Determine the [X, Y] coordinate at the center of the cell enclosing the given text.  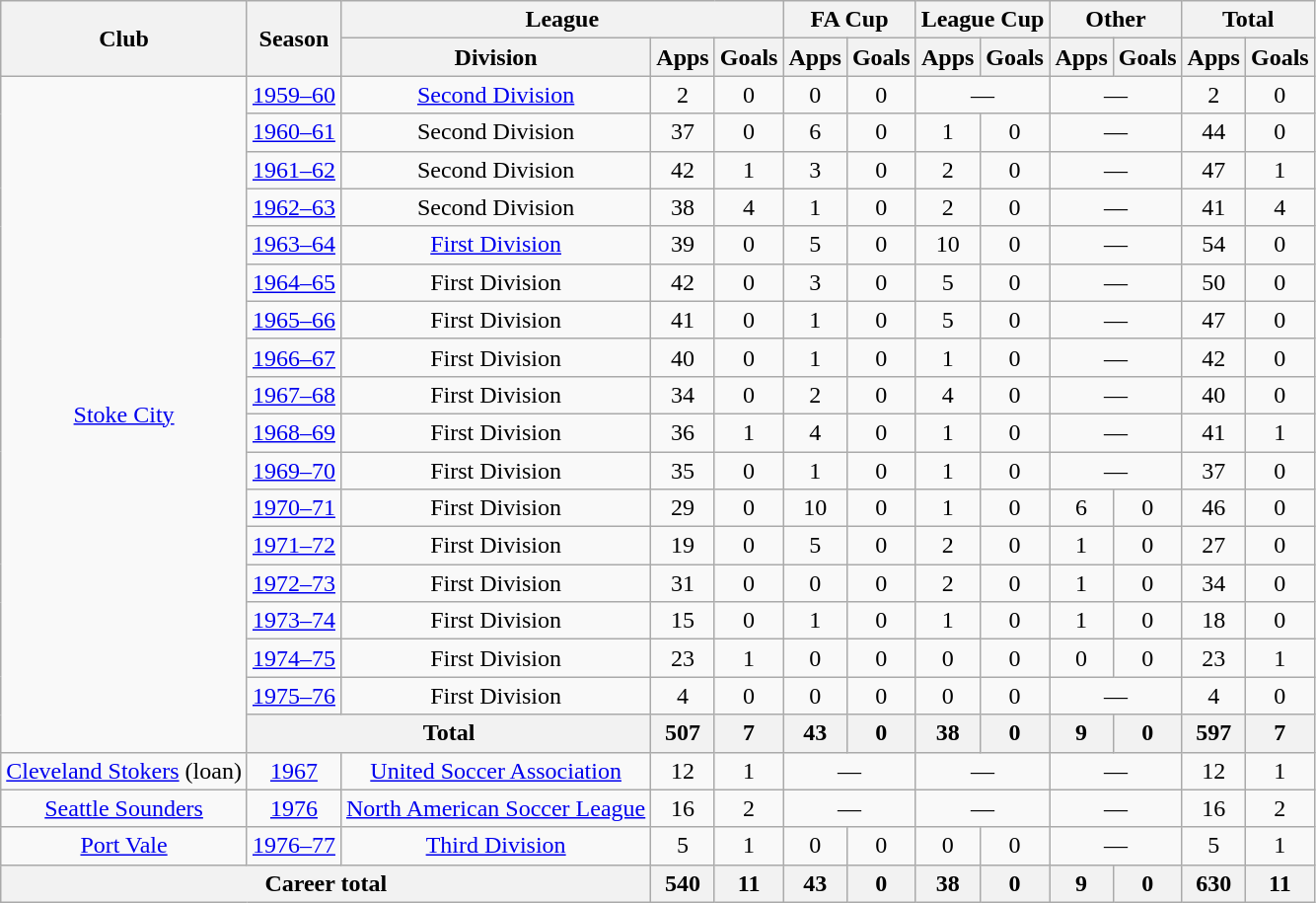
Cleveland Stokers (loan) [124, 771]
1970–71 [294, 508]
Seattle Sounders [124, 808]
1963–64 [294, 245]
540 [683, 883]
31 [683, 583]
Season [294, 38]
League [561, 20]
1976–77 [294, 846]
League Cup [983, 20]
1976 [294, 808]
1960–61 [294, 132]
1971–72 [294, 546]
Club [124, 38]
39 [683, 245]
35 [683, 471]
1962–63 [294, 207]
44 [1213, 132]
1959–60 [294, 95]
1966–67 [294, 357]
18 [1213, 621]
1973–74 [294, 621]
507 [683, 733]
1961–62 [294, 170]
FA Cup [849, 20]
54 [1213, 245]
597 [1213, 733]
1975–76 [294, 696]
1967–68 [294, 395]
1965–66 [294, 320]
United Soccer Association [495, 771]
19 [683, 546]
46 [1213, 508]
50 [1213, 282]
1974–75 [294, 658]
1972–73 [294, 583]
1964–65 [294, 282]
630 [1213, 883]
1967 [294, 771]
Career total [326, 883]
15 [683, 621]
Port Vale [124, 846]
1968–69 [294, 432]
Division [495, 57]
Other [1116, 20]
Stoke City [124, 414]
29 [683, 508]
27 [1213, 546]
1969–70 [294, 471]
36 [683, 432]
Third Division [495, 846]
North American Soccer League [495, 808]
